Detect which cell encompasses the target text, then output its (X, Y) center coordinate. 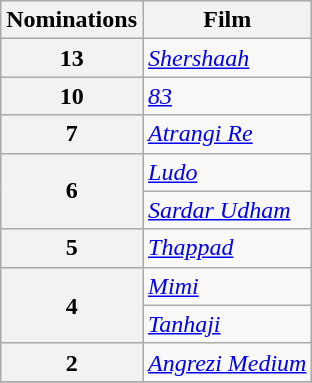
Tanhaji (226, 324)
13 (72, 58)
83 (226, 96)
Nominations (72, 20)
Film (226, 20)
6 (72, 191)
Atrangi Re (226, 134)
Sardar Udham (226, 210)
2 (72, 362)
Angrezi Medium (226, 362)
Thappad (226, 248)
Mimi (226, 286)
Ludo (226, 172)
10 (72, 96)
7 (72, 134)
5 (72, 248)
4 (72, 305)
Shershaah (226, 58)
